Return the (X, Y) coordinate for the center point of the cell that contains the specified text.  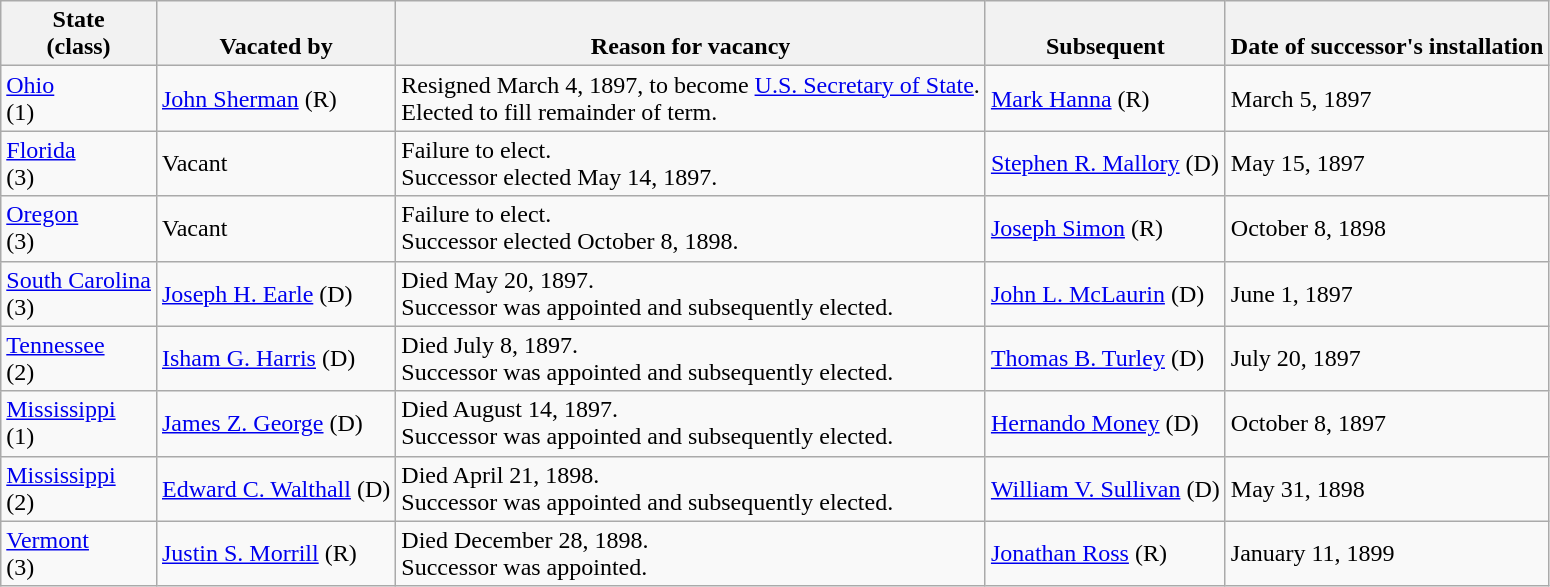
Died May 20, 1897.Successor was appointed and subsequently elected. (691, 294)
Date of successor's installation (1387, 34)
Jonathan Ross (R) (1105, 554)
Failure to elect.Successor elected October 8, 1898. (691, 228)
March 5, 1897 (1387, 98)
Reason for vacancy (691, 34)
June 1, 1897 (1387, 294)
Failure to elect.Successor elected May 14, 1897. (691, 164)
Ohio(1) (79, 98)
State(class) (79, 34)
Justin S. Morrill (R) (276, 554)
Joseph Simon (R) (1105, 228)
Florida(3) (79, 164)
Died April 21, 1898.Successor was appointed and subsequently elected. (691, 488)
Died July 8, 1897.Successor was appointed and subsequently elected. (691, 358)
Stephen R. Mallory (D) (1105, 164)
South Carolina(3) (79, 294)
Resigned March 4, 1897, to become U.S. Secretary of State.Elected to fill remainder of term. (691, 98)
Oregon(3) (79, 228)
Hernando Money (D) (1105, 424)
January 11, 1899 (1387, 554)
James Z. George (D) (276, 424)
Died August 14, 1897.Successor was appointed and subsequently elected. (691, 424)
Joseph H. Earle (D) (276, 294)
October 8, 1897 (1387, 424)
Tennessee(2) (79, 358)
July 20, 1897 (1387, 358)
May 15, 1897 (1387, 164)
Mark Hanna (R) (1105, 98)
Vacated by (276, 34)
Edward C. Walthall (D) (276, 488)
Mississippi(2) (79, 488)
May 31, 1898 (1387, 488)
William V. Sullivan (D) (1105, 488)
Vermont(3) (79, 554)
October 8, 1898 (1387, 228)
John Sherman (R) (276, 98)
Subsequent (1105, 34)
Thomas B. Turley (D) (1105, 358)
Isham G. Harris (D) (276, 358)
Died December 28, 1898.Successor was appointed. (691, 554)
John L. McLaurin (D) (1105, 294)
Mississippi(1) (79, 424)
